Search for the cell housing the specified text and yield its (X, Y) center coordinate. 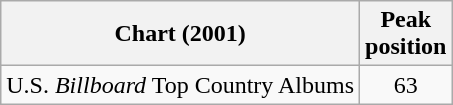
63 (406, 85)
Chart (2001) (180, 34)
U.S. Billboard Top Country Albums (180, 85)
Peakposition (406, 34)
